Determine the [x, y] coordinate at the center of the cell enclosing the given text.  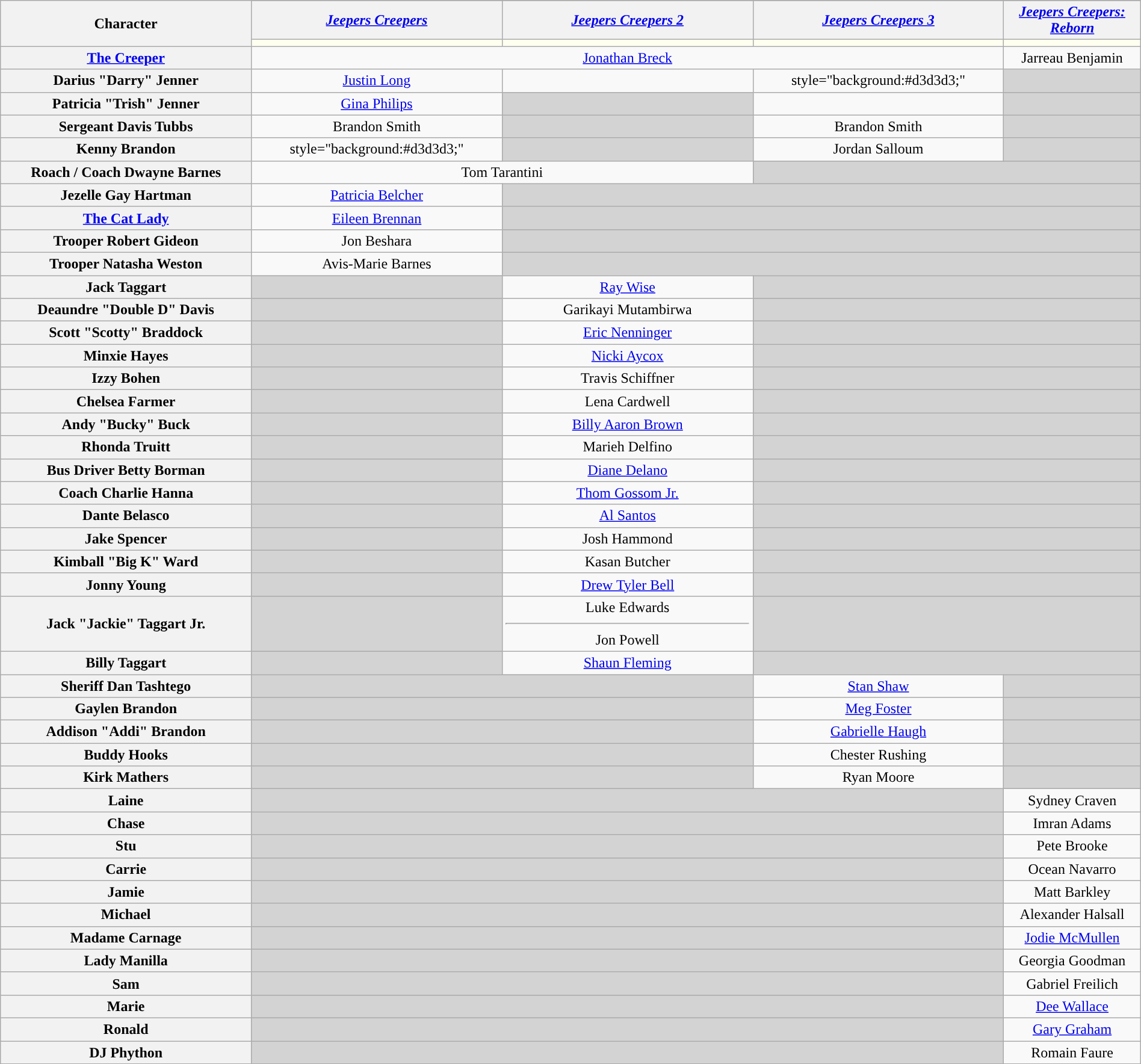
Gina Philips [377, 104]
Chelsea Farmer [126, 401]
Al Santos [627, 516]
Jamie [126, 892]
Tom Tarantini [502, 172]
Deaundre "Double D" Davis [126, 310]
Izzy Bohen [126, 379]
Jon Beshara [377, 241]
Stan Shaw [879, 685]
Travis Schiffner [627, 379]
Stu [126, 846]
Jeepers Creepers 2 [627, 20]
Eric Nenninger [627, 333]
Carrie [126, 869]
Ronald [126, 1029]
Jeepers Creepers [377, 20]
Jodie McMullen [1072, 938]
DJ Phython [126, 1053]
Josh Hammond [627, 539]
Marie [126, 1006]
Jonny Young [126, 584]
Minxie Hayes [126, 356]
Jezelle Gay Hartman [126, 195]
Alexander Halsall [1072, 915]
Marieh Delfino [627, 447]
Billy Taggart [126, 663]
Jack Taggart [126, 287]
Character [126, 23]
Luke EdwardsJon Powell [627, 623]
Meg Foster [879, 709]
Sergeant Davis Tubbs [126, 126]
Nicki Aycox [627, 356]
Eileen Brennan [377, 218]
Ryan Moore [879, 778]
Ray Wise [627, 287]
Buddy Hooks [126, 755]
Georgia Goodman [1072, 960]
Justin Long [377, 81]
Rhonda Truitt [126, 447]
Drew Tyler Bell [627, 584]
Gabriel Freilich [1072, 983]
Gaylen Brandon [126, 709]
Imran Adams [1072, 823]
Coach Charlie Hanna [126, 493]
Kirk Mathers [126, 778]
Billy Aaron Brown [627, 424]
Trooper Robert Gideon [126, 241]
Addison "Addi" Brandon [126, 732]
Scott "Scotty" Braddock [126, 333]
Lena Cardwell [627, 401]
Jeepers Creepers: Reborn [1072, 20]
Ocean Navarro [1072, 869]
Chester Rushing [879, 755]
Kasan Butcher [627, 561]
Shaun Fleming [627, 663]
Jarreau Benjamin [1072, 58]
Matt Barkley [1072, 892]
Avis-Marie Barnes [377, 264]
Jonathan Breck [628, 58]
Garikayi Mutambirwa [627, 310]
Jack "Jackie" Taggart Jr. [126, 623]
Andy "Bucky" Buck [126, 424]
Kenny Brandon [126, 149]
Jake Spencer [126, 539]
Bus Driver Betty Borman [126, 470]
Patricia Belcher [377, 195]
Jeepers Creepers 3 [879, 20]
Pete Brooke [1072, 846]
Diane Delano [627, 470]
Gary Graham [1072, 1029]
Thom Gossom Jr. [627, 493]
Romain Faure [1072, 1053]
Sam [126, 983]
Darius "Darry" Jenner [126, 81]
Patricia "Trish" Jenner [126, 104]
Michael [126, 915]
Madame Carnage [126, 938]
Trooper Natasha Weston [126, 264]
Chase [126, 823]
The Cat Lady [126, 218]
Sydney Craven [1072, 800]
Laine [126, 800]
Sheriff Dan Tashtego [126, 685]
Roach / Coach Dwayne Barnes [126, 172]
Kimball "Big K" Ward [126, 561]
Lady Manilla [126, 960]
Jordan Salloum [879, 149]
Dante Belasco [126, 516]
Dee Wallace [1072, 1006]
The Creeper [126, 58]
Gabrielle Haugh [879, 732]
